Return the (x, y) coordinate for the center point of the cell that contains the specified text.  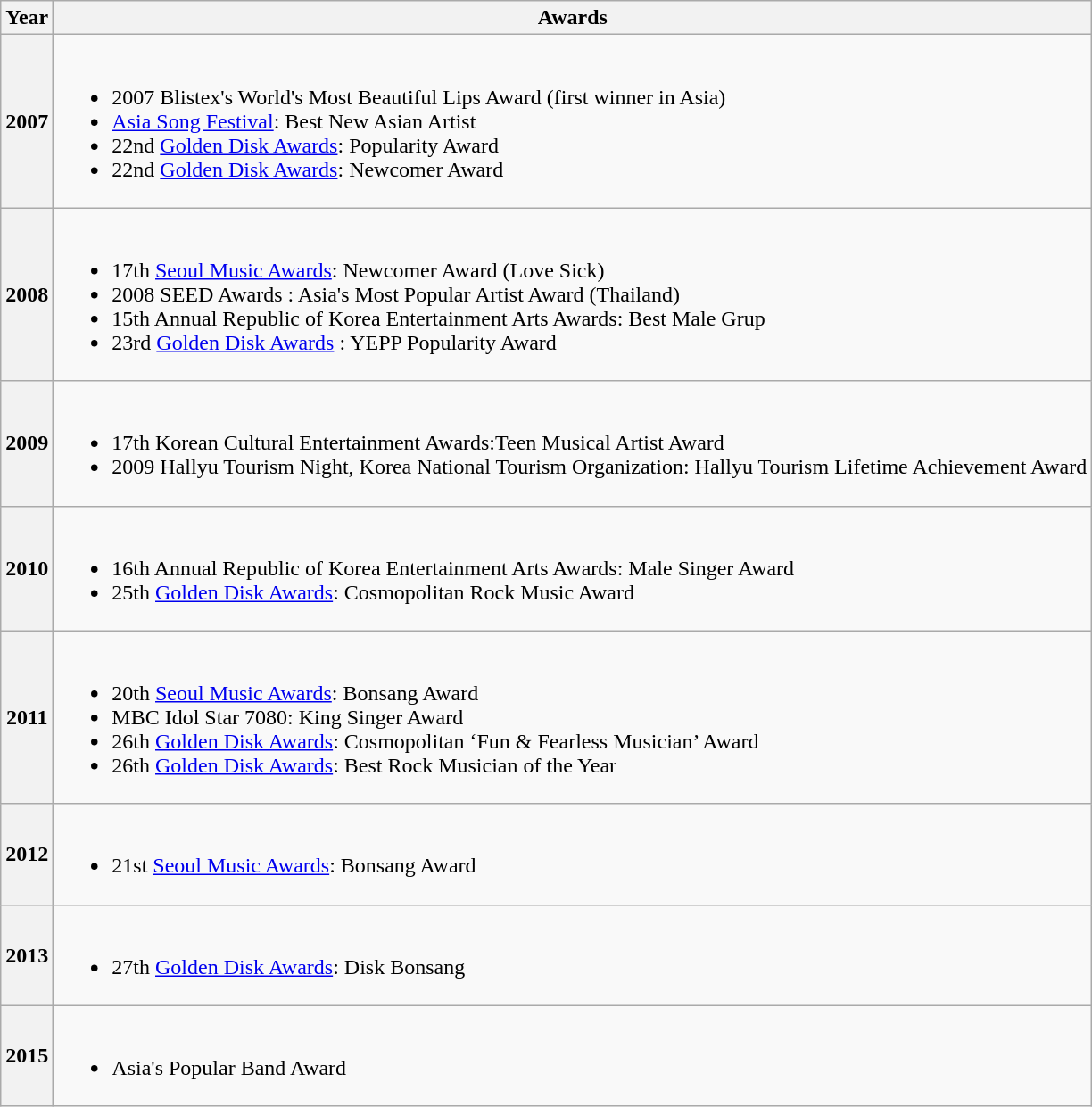
2011 (27, 717)
21st Seoul Music Awards: Bonsang Award (573, 855)
2009 (27, 443)
2015 (27, 1056)
2010 (27, 568)
2007 (27, 121)
2008 (27, 294)
2013 (27, 954)
2012 (27, 855)
16th Annual Republic of Korea Entertainment Arts Awards: Male Singer Award25th Golden Disk Awards: Cosmopolitan Rock Music Award (573, 568)
27th Golden Disk Awards: Disk Bonsang (573, 954)
Awards (573, 18)
Asia's Popular Band Award (573, 1056)
Year (27, 18)
